Return the (X, Y) coordinate for the center point of the cell that contains the specified text.  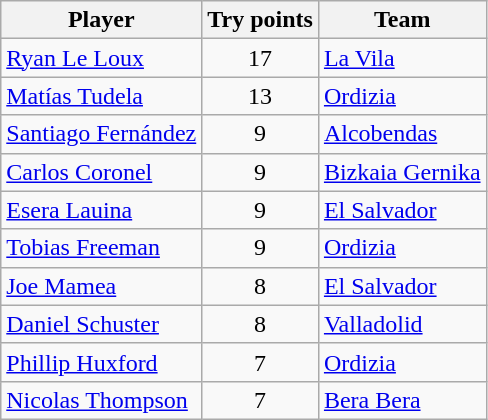
Esera Lauina (102, 210)
Ryan Le Loux (102, 58)
Bera Bera (402, 400)
Team (402, 20)
Santiago Fernández (102, 134)
Carlos Coronel (102, 172)
Alcobendas (402, 134)
Try points (260, 20)
Matías Tudela (102, 96)
Tobias Freeman (102, 248)
17 (260, 58)
13 (260, 96)
Phillip Huxford (102, 362)
Player (102, 20)
Daniel Schuster (102, 324)
La Vila (402, 58)
Valladolid (402, 324)
Nicolas Thompson (102, 400)
Bizkaia Gernika (402, 172)
Joe Mamea (102, 286)
